Extract the [x, y] coordinate from the center of the cell holding the provided text.  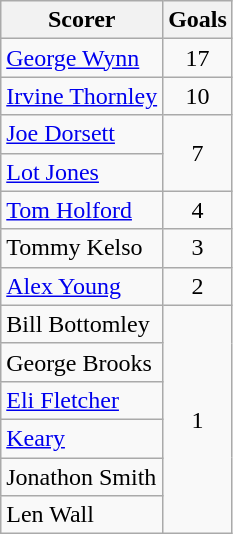
Alex Young [82, 286]
17 [198, 58]
George Brooks [82, 362]
Eli Fletcher [82, 400]
Irvine Thornley [82, 96]
7 [198, 153]
George Wynn [82, 58]
Goals [198, 20]
Bill Bottomley [82, 324]
Lot Jones [82, 172]
Tommy Kelso [82, 248]
Tom Holford [82, 210]
Keary [82, 438]
Joe Dorsett [82, 134]
4 [198, 210]
2 [198, 286]
Jonathon Smith [82, 477]
10 [198, 96]
Scorer [82, 20]
Len Wall [82, 515]
1 [198, 419]
3 [198, 248]
